Pinpoint the cell where the given text exists, returning its [X, Y] midpoint coordinate. 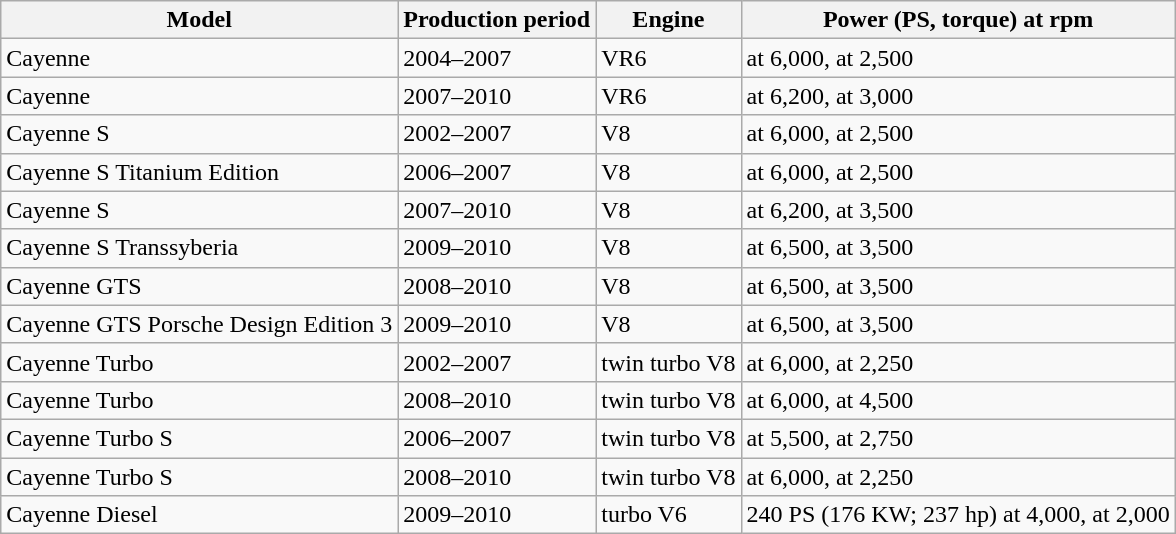
Cayenne GTS Porsche Design Edition 3 [200, 324]
Cayenne GTS [200, 286]
turbo V6 [668, 515]
at 5,500, at 2,750 [958, 438]
Power (PS, torque) at rpm [958, 20]
Cayenne S Titanium Edition [200, 172]
at 6,200, at 3,500 [958, 210]
240 PS (176 KW; 237 hp) at 4,000, at 2,000 [958, 515]
Production period [497, 20]
Cayenne S Transsyberia [200, 248]
Cayenne Diesel [200, 515]
at 6,200, at 3,000 [958, 96]
Model [200, 20]
Engine [668, 20]
2004–2007 [497, 58]
at 6,000, at 4,500 [958, 400]
